Locate the cell with the specified text and output its (x, y) center coordinate. 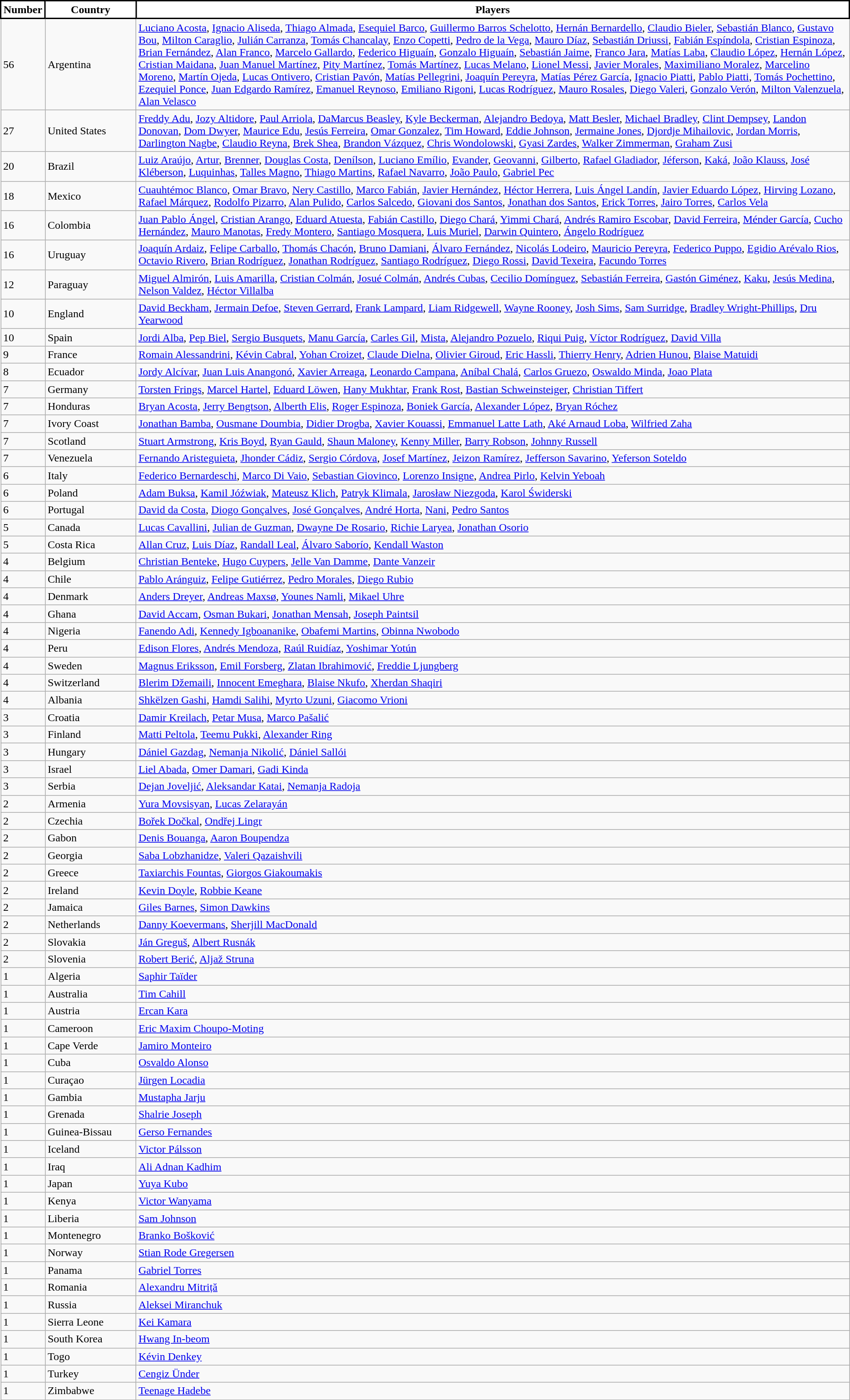
Cengiz Ünder (492, 1374)
Greece (90, 873)
Turkey (90, 1374)
Jordi Alba, Pep Biel, Sergio Busquets, Manu García, Carles Gil, Mista, Alejandro Pozuelo, Riqui Puig, Víctor Rodríguez, David Villa (492, 337)
Costa Rica (90, 545)
Fanendo Adi, Kennedy Igboananike, Obafemi Martins, Obinna Nwobodo (492, 631)
Ján Greguš, Albert Rusnák (492, 942)
Gabon (90, 838)
Switzerland (90, 683)
Hungary (90, 752)
Yura Movsisyan, Lucas Zelarayán (492, 804)
Blerim Džemaili, Innocent Emeghara, Blaise Nkufo, Xherdan Shaqiri (492, 683)
8 (23, 372)
Montenegro (90, 1236)
David Accam, Osman Bukari, Jonathan Mensah, Joseph Paintsil (492, 614)
Victor Pálsson (492, 1149)
Fernando Aristeguieta, Jhonder Cádiz, Sergio Córdova, Josef Martínez, Jeizon Ramírez, Jefferson Savarino, Yeferson Soteldo (492, 458)
Cameroon (90, 1028)
South Korea (90, 1339)
18 (23, 196)
Shkëlzen Gashi, Hamdi Salihi, Myrto Uzuni, Giacomo Vrioni (492, 700)
Shalrie Joseph (492, 1115)
England (90, 314)
Christian Benteke, Hugo Cuypers, Jelle Van Damme, Dante Vanzeir (492, 562)
Gerso Fernandes (492, 1132)
Denis Bouanga, Aaron Boupendza (492, 838)
Robert Berić, Aljaž Struna (492, 959)
Grenada (90, 1115)
Number (23, 10)
Edison Flores, Andrés Mendoza, Raúl Ruidíaz, Yoshimar Yotún (492, 648)
Taxiarchis Fountas, Giorgos Giakoumakis (492, 873)
Cape Verde (90, 1046)
Sweden (90, 666)
Yuya Kubo (492, 1184)
Jamiro Monteiro (492, 1046)
Players (492, 10)
Mexico (90, 196)
Georgia (90, 855)
Finland (90, 735)
Denmark (90, 596)
Pablo Aránguiz, Felipe Gutiérrez, Pedro Morales, Diego Rubio (492, 579)
Dejan Joveljić, Aleksandar Katai, Nemanja Radoja (492, 786)
Nigeria (90, 631)
20 (23, 166)
Branko Bošković (492, 1236)
Romain Alessandrini, Kévin Cabral, Yohan Croizet, Claude Dielna, Olivier Giroud, Eric Hassli, Thierry Henry, Adrien Hunou, Blaise Matuidi (492, 354)
Czechia (90, 821)
12 (23, 284)
Torsten Frings, Marcel Hartel, Eduard Löwen, Hany Mukhtar, Frank Rost, Bastian Schweinsteiger, Christian Tiffert (492, 389)
Croatia (90, 717)
Matti Peltola, Teemu Pukki, Alexander Ring (492, 735)
Guinea-Bissau (90, 1132)
Germany (90, 389)
Chile (90, 579)
Allan Cruz, Luis Díaz, Randall Leal, Álvaro Saborío, Kendall Waston (492, 545)
Australia (90, 994)
Spain (90, 337)
Bryan Acosta, Jerry Bengtson, Alberth Elis, Roger Espinoza, Boniek García, Alexander López, Bryan Róchez (492, 407)
Zimbabwe (90, 1391)
Ali Adnan Kadhim (492, 1166)
Venezuela (90, 458)
Giles Barnes, Simon Dawkins (492, 907)
Togo (90, 1356)
Osvaldo Alonso (492, 1063)
Sam Johnson (492, 1218)
Ireland (90, 890)
9 (23, 354)
Saba Lobzhanidze, Valeri Qazaishvili (492, 855)
Serbia (90, 786)
Dániel Gazdag, Nemanja Nikolić, Dániel Sallói (492, 752)
Japan (90, 1184)
Iceland (90, 1149)
Italy (90, 476)
Slovakia (90, 942)
Peru (90, 648)
Poland (90, 493)
Liberia (90, 1218)
Bořek Dočkal, Ondřej Lingr (492, 821)
Jonathan Bamba, Ousmane Doumbia, Didier Drogba, Xavier Kouassi, Emmanuel Latte Lath, Aké Arnaud Loba, Wilfried Zaha (492, 424)
Romania (90, 1287)
27 (23, 131)
Brazil (90, 166)
Ercan Kara (492, 1011)
Israel (90, 769)
Sierra Leone (90, 1322)
Ghana (90, 614)
Country (90, 10)
Cuba (90, 1063)
Gambia (90, 1097)
Federico Bernardeschi, Marco Di Vaio, Sebastian Giovinco, Lorenzo Insigne, Andrea Pirlo, Kelvin Yeboah (492, 476)
Kenya (90, 1201)
Iraq (90, 1166)
Austria (90, 1011)
Saphir Taïder (492, 977)
Anders Dreyer, Andreas Maxsø, Younes Namli, Mikael Uhre (492, 596)
Hwang In-beom (492, 1339)
David da Costa, Diogo Gonçalves, José Gonçalves, André Horta, Nani, Pedro Santos (492, 510)
Danny Koevermans, Sherjill MacDonald (492, 924)
Norway (90, 1253)
Albania (90, 700)
Eric Maxim Choupo-Moting (492, 1028)
Jamaica (90, 907)
Netherlands (90, 924)
Liel Abada, Omer Damari, Gadi Kinda (492, 769)
Lucas Cavallini, Julian de Guzman, Dwayne De Rosario, Richie Laryea, Jonathan Osorio (492, 527)
Gabriel Torres (492, 1270)
Aleksei Miranchuk (492, 1305)
Algeria (90, 977)
Russia (90, 1305)
Honduras (90, 407)
Armenia (90, 804)
Mustapha Jarju (492, 1097)
Portugal (90, 510)
Victor Wanyama (492, 1201)
Paraguay (90, 284)
Teenage Hadebe (492, 1391)
Kevin Doyle, Robbie Keane (492, 890)
Canada (90, 527)
Adam Buksa, Kamil Jóźwiak, Mateusz Klich, Patryk Klimala, Jarosław Niezgoda, Karol Świderski (492, 493)
Uruguay (90, 255)
Belgium (90, 562)
United States (90, 131)
Panama (90, 1270)
Stuart Armstrong, Kris Boyd, Ryan Gauld, Shaun Maloney, Kenny Miller, Barry Robson, Johnny Russell (492, 441)
Ivory Coast (90, 424)
Kévin Denkey (492, 1356)
Colombia (90, 225)
Magnus Eriksson, Emil Forsberg, Zlatan Ibrahimović, Freddie Ljungberg (492, 666)
Jordy Alcívar, Juan Luis Anangonó, Xavier Arreaga, Leonardo Campana, Aníbal Chalá, Carlos Gruezo, Oswaldo Minda, Joao Plata (492, 372)
Kei Kamara (492, 1322)
Curaçao (90, 1080)
Ecuador (90, 372)
France (90, 354)
Stian Rode Gregersen (492, 1253)
Argentina (90, 64)
56 (23, 64)
Slovenia (90, 959)
Alexandru Mitriță (492, 1287)
Jürgen Locadia (492, 1080)
Damir Kreilach, Petar Musa, Marco Pašalić (492, 717)
Tim Cahill (492, 994)
Scotland (90, 441)
